Provide the (x, y) coordinate of the cell's center where the given text is located.  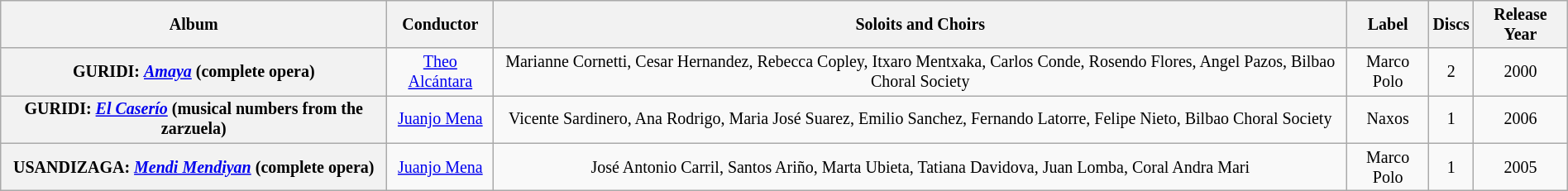
Album (194, 25)
Marianne Cornetti, Cesar Hernandez, Rebecca Copley, Itxaro Mentxaka, Carlos Conde, Rosendo Flores, Angel Pazos, Bilbao Choral Society (920, 73)
Label (1388, 25)
Release Year (1521, 25)
2005 (1521, 167)
José Antonio Carril, Santos Ariño, Marta Ubieta, Tatiana Davidova, Juan Lomba, Coral Andra Mari (920, 167)
2 (1451, 73)
GURIDI: El Caserío (musical numbers from the zarzuela) (194, 119)
Discs (1451, 25)
GURIDI: Amaya (complete opera) (194, 73)
Vicente Sardinero, Ana Rodrigo, Maria José Suarez, Emilio Sanchez, Fernando Latorre, Felipe Nieto, Bilbao Choral Society (920, 119)
Theo Alcántara (440, 73)
USANDIZAGA: Mendi Mendiyan (complete opera) (194, 167)
2000 (1521, 73)
Conductor (440, 25)
Naxos (1388, 119)
2006 (1521, 119)
Soloits and Choirs (920, 25)
